For the text-containing cell, return its midpoint in [x, y] coordinate format. 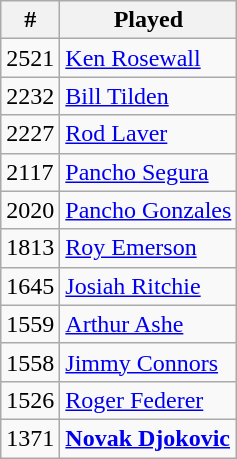
Jimmy Connors [148, 362]
Arthur Ashe [148, 324]
Pancho Segura [148, 172]
1813 [30, 248]
Bill Tilden [148, 96]
Rod Laver [148, 134]
Novak Djokovic [148, 438]
Played [148, 20]
2227 [30, 134]
Roy Emerson [148, 248]
# [30, 20]
1526 [30, 400]
1558 [30, 362]
Roger Federer [148, 400]
2521 [30, 58]
Pancho Gonzales [148, 210]
1559 [30, 324]
1645 [30, 286]
2117 [30, 172]
Josiah Ritchie [148, 286]
2020 [30, 210]
2232 [30, 96]
Ken Rosewall [148, 58]
1371 [30, 438]
